Pinpoint the cell where the given text exists, returning its (X, Y) midpoint coordinate. 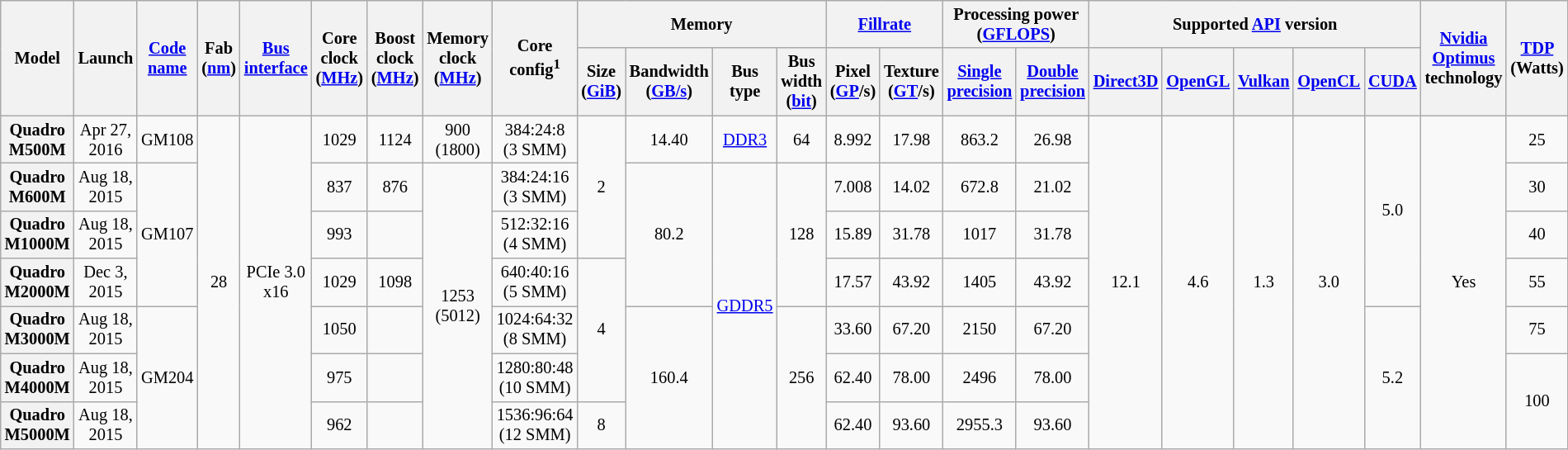
Memory clock (MHz) (457, 58)
1124 (394, 140)
Direct3D (1126, 82)
GDDR5 (745, 306)
Bus width (bit) (801, 82)
962 (340, 425)
1405 (980, 282)
Fab (nm) (219, 58)
Quadro M4000M (38, 377)
512:32:16(4 SMM) (535, 234)
Bandwidth (GB/s) (669, 82)
Apr 27, 2016 (106, 140)
25 (1537, 140)
Doubleprecision (1053, 82)
12.1 (1126, 282)
GM107 (167, 234)
2 (601, 187)
1050 (340, 329)
Memory (701, 24)
2496 (980, 377)
14.40 (669, 140)
CUDA (1393, 82)
7.008 (853, 187)
55 (1537, 282)
Supported API version (1255, 24)
Quadro M2000M (38, 282)
8.992 (853, 140)
40 (1537, 234)
3.0 (1329, 282)
Single precision (980, 82)
OpenCL (1329, 82)
Bus interface (276, 58)
17.57 (853, 282)
80.2 (669, 234)
Quadro M600M (38, 187)
Code name (167, 58)
Nvidia Optimustechnology (1464, 58)
8 (601, 425)
Yes (1464, 282)
384:24:16(3 SMM) (535, 187)
Fillrate (885, 24)
Bus type (745, 82)
PCIe 3.0 x16 (276, 282)
900 (1800) (457, 140)
Pixel (GP/s) (853, 82)
993 (340, 234)
Size (GiB) (601, 82)
Quadro M500M (38, 140)
1098 (394, 282)
GM204 (167, 377)
TDP (Watts) (1537, 58)
OpenGL (1198, 82)
28 (219, 282)
128 (801, 234)
4.6 (1198, 282)
2150 (980, 329)
GM108 (167, 140)
5.0 (1393, 211)
100 (1537, 401)
33.60 (853, 329)
5.2 (1393, 377)
Quadro M1000M (38, 234)
1.3 (1263, 282)
256 (801, 377)
Launch (106, 58)
384:24:8(3 SMM) (535, 140)
1017 (980, 234)
2955.3 (980, 425)
Processing power (GFLOPS) (1017, 24)
17.98 (911, 140)
876 (394, 187)
975 (340, 377)
DDR3 (745, 140)
Texture (GT/s) (911, 82)
640:40:16(5 SMM) (535, 282)
1253(5012) (457, 306)
Dec 3, 2015 (106, 282)
1536:96:64(12 SMM) (535, 425)
837 (340, 187)
21.02 (1053, 187)
Model (38, 58)
160.4 (669, 377)
Core clock (MHz) (340, 58)
Boostclock(MHz) (394, 58)
672.8 (980, 187)
14.02 (911, 187)
1280:80:48(10 SMM) (535, 377)
64 (801, 140)
Vulkan (1263, 82)
4 (601, 330)
863.2 (980, 140)
Quadro M5000M (38, 425)
1024:64:32(8 SMM) (535, 329)
26.98 (1053, 140)
Quadro M3000M (38, 329)
75 (1537, 329)
Core config1 (535, 58)
30 (1537, 187)
15.89 (853, 234)
